For the text-containing cell, return its midpoint in [x, y] coordinate format. 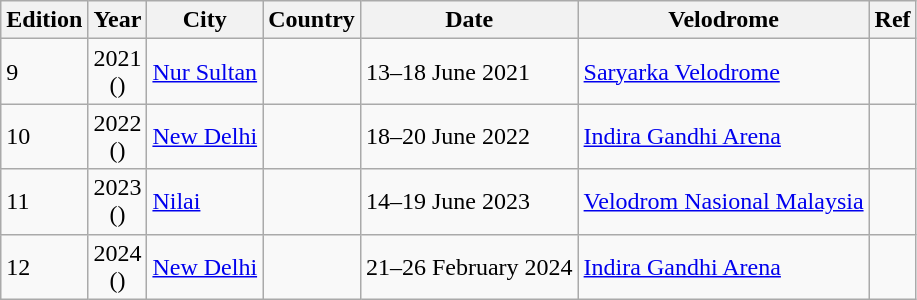
12 [44, 266]
10 [44, 136]
9 [44, 72]
2021 () [118, 72]
Velodrom Nasional Malaysia [724, 202]
Country [312, 20]
13–18 June 2021 [469, 72]
21–26 February 2024 [469, 266]
2024 () [118, 266]
18–20 June 2022 [469, 136]
14–19 June 2023 [469, 202]
Nilai [205, 202]
11 [44, 202]
Edition [44, 20]
Year [118, 20]
2023 () [118, 202]
Saryarka Velodrome [724, 72]
Nur Sultan [205, 72]
Date [469, 20]
2022 () [118, 136]
City [205, 20]
Velodrome [724, 20]
Ref [892, 20]
